Provide the (x, y) coordinate of the cell's center where the given text is located.  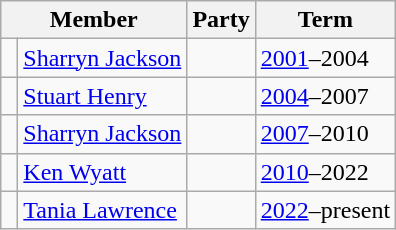
Party (221, 20)
2007–2010 (325, 134)
2001–2004 (325, 58)
2010–2022 (325, 172)
Term (325, 20)
Ken Wyatt (102, 172)
2022–present (325, 210)
Stuart Henry (102, 96)
Tania Lawrence (102, 210)
2004–2007 (325, 96)
Member (94, 20)
